Return the [X, Y] coordinate for the center point of the cell that contains the specified text.  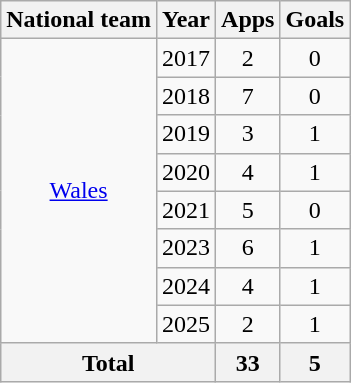
2018 [186, 96]
Apps [248, 20]
2024 [186, 286]
2019 [186, 134]
2023 [186, 248]
Year [186, 20]
2017 [186, 58]
2020 [186, 172]
3 [248, 134]
Goals [315, 20]
Total [108, 362]
2025 [186, 324]
6 [248, 248]
7 [248, 96]
33 [248, 362]
National team [79, 20]
2021 [186, 210]
Wales [79, 191]
